Scan for the cell matching the given text and deliver its (x, y) coordinate at center. 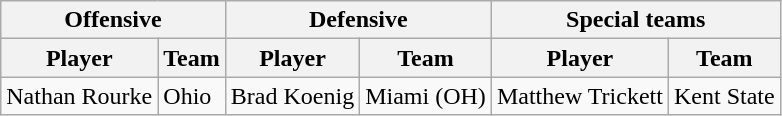
Ohio (192, 96)
Kent State (724, 96)
Offensive (114, 20)
Defensive (358, 20)
Nathan Rourke (80, 96)
Miami (OH) (426, 96)
Special teams (636, 20)
Matthew Trickett (580, 96)
Brad Koenig (292, 96)
